Locate the cell with the specified text and output its (x, y) center coordinate. 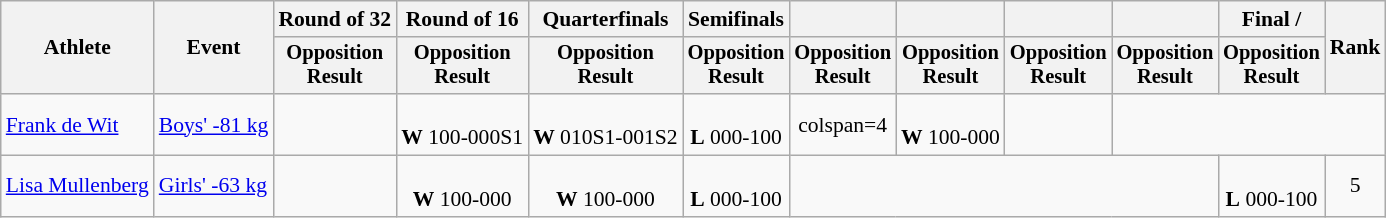
Rank (1356, 48)
Lisa Mullenberg (78, 186)
Semifinals (736, 19)
W 010S1-001S2 (606, 124)
W 100-000S1 (462, 124)
Quarterfinals (606, 19)
Frank de Wit (78, 124)
5 (1356, 186)
Athlete (78, 48)
Girls' -63 kg (214, 186)
Final / (1272, 19)
Round of 32 (334, 19)
colspan=4 (842, 124)
Event (214, 48)
Boys' -81 kg (214, 124)
Round of 16 (462, 19)
